Identify which cell holds the provided text, then report its [X, Y] central coordinate. 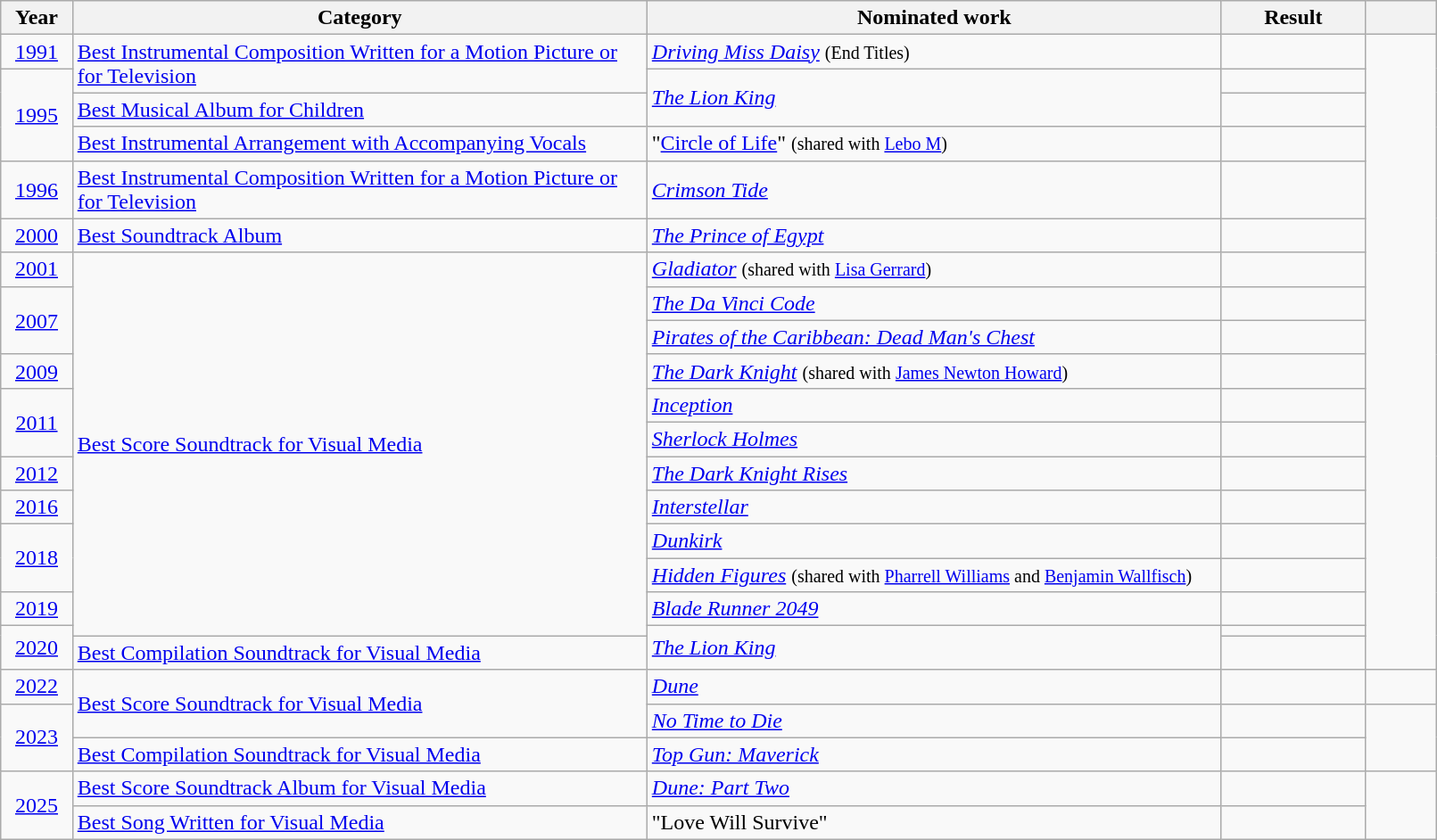
Year [37, 18]
Best Song Written for Visual Media [359, 822]
Best Musical Album for Children [359, 110]
Dune: Part Two [934, 788]
2016 [37, 507]
1996 [37, 189]
Result [1293, 18]
No Time to Die [934, 721]
2007 [37, 320]
2023 [37, 737]
Best Soundtrack Album [359, 235]
The Dark Knight (shared with James Newton Howard) [934, 371]
Gladiator (shared with Lisa Gerrard) [934, 269]
2012 [37, 474]
"Love Will Survive" [934, 822]
2025 [37, 805]
Inception [934, 405]
2022 [37, 687]
Blade Runner 2049 [934, 609]
1995 [37, 114]
Dune [934, 687]
Dunkirk [934, 541]
The Dark Knight Rises [934, 474]
"Circle of Life" (shared with Lebo M) [934, 144]
1991 [37, 52]
Sherlock Holmes [934, 439]
2019 [37, 609]
Top Gun: Maverick [934, 754]
The Prince of Egypt [934, 235]
Pirates of the Caribbean: Dead Man's Chest [934, 337]
2001 [37, 269]
The Da Vinci Code [934, 303]
Crimson Tide [934, 189]
2018 [37, 558]
Best Instrumental Arrangement with Accompanying Vocals [359, 144]
Driving Miss Daisy (End Titles) [934, 52]
2020 [37, 647]
Hidden Figures (shared with Pharrell Williams and Benjamin Wallfisch) [934, 575]
Best Score Soundtrack Album for Visual Media [359, 788]
2009 [37, 371]
Nominated work [934, 18]
2011 [37, 422]
Interstellar [934, 507]
2000 [37, 235]
Category [359, 18]
